Output the (X, Y) coordinate of the center of the cell containing the given text.  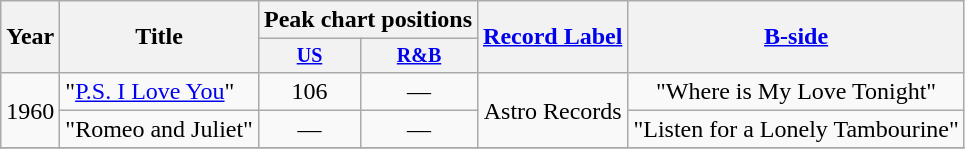
Title (160, 37)
Astro Records (553, 110)
"Listen for a Lonely Tambourine" (796, 129)
"Where is My Love Tonight" (796, 91)
B-side (796, 37)
Peak chart positions (368, 20)
"Romeo and Juliet" (160, 129)
US (309, 56)
106 (309, 91)
Year (30, 37)
Record Label (553, 37)
1960 (30, 110)
R&B (420, 56)
"P.S. I Love You" (160, 91)
